Search for the cell housing the specified text and yield its [X, Y] center coordinate. 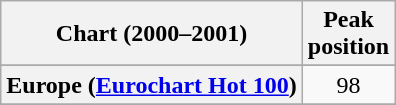
Chart (2000–2001) [152, 34]
Peakposition [348, 34]
98 [348, 85]
Europe (Eurochart Hot 100) [152, 85]
